Determine the (X, Y) coordinate at the center of the cell enclosing the given text.  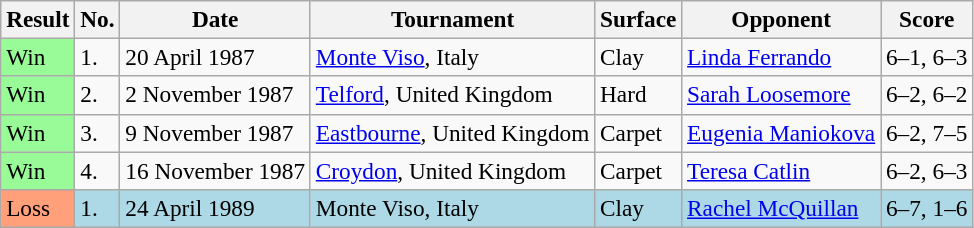
Telford, United Kingdom (452, 95)
Loss (38, 208)
2. (98, 95)
Linda Ferrando (782, 57)
2 November 1987 (215, 95)
16 November 1987 (215, 170)
6–1, 6–3 (927, 57)
3. (98, 133)
Eastbourne, United Kingdom (452, 133)
24 April 1989 (215, 208)
Surface (638, 19)
Score (927, 19)
Result (38, 19)
No. (98, 19)
Eugenia Maniokova (782, 133)
Hard (638, 95)
6–2, 7–5 (927, 133)
Sarah Loosemore (782, 95)
9 November 1987 (215, 133)
6–2, 6–2 (927, 95)
6–7, 1–6 (927, 208)
Teresa Catlin (782, 170)
4. (98, 170)
Rachel McQuillan (782, 208)
20 April 1987 (215, 57)
Tournament (452, 19)
Date (215, 19)
Croydon, United Kingdom (452, 170)
Opponent (782, 19)
6–2, 6–3 (927, 170)
